Pinpoint the cell where the given text exists, returning its [x, y] midpoint coordinate. 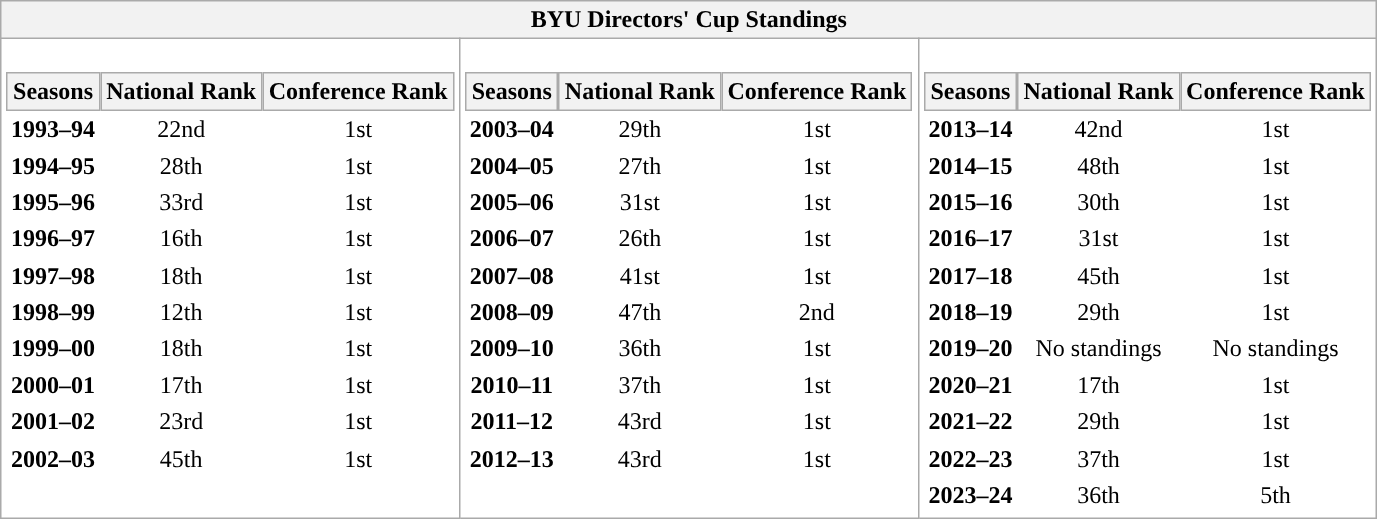
12th [182, 312]
2009–10 [512, 348]
2000–01 [53, 386]
33rd [182, 202]
2015–16 [971, 202]
1998–99 [53, 312]
2017–18 [971, 276]
26th [640, 240]
30th [1098, 202]
1997–98 [53, 276]
2003–04 [512, 130]
2020–21 [971, 386]
2019–20 [971, 348]
2013–14 [971, 130]
27th [640, 166]
1996–97 [53, 240]
2001–02 [53, 422]
1994–95 [53, 166]
2006–07 [512, 240]
23rd [182, 422]
2011–12 [512, 422]
5th [1276, 496]
2021–22 [971, 422]
2022–23 [971, 458]
2012–13 [512, 458]
2004–05 [512, 166]
22nd [182, 130]
BYU Directors' Cup Standings [689, 20]
2nd [816, 312]
2005–06 [512, 202]
2016–17 [971, 240]
2007–08 [512, 276]
2018–19 [971, 312]
47th [640, 312]
1995–96 [53, 202]
1999–00 [53, 348]
48th [1098, 166]
16th [182, 240]
2010–11 [512, 386]
42nd [1098, 130]
2008–09 [512, 312]
41st [640, 276]
1993–94 [53, 130]
2002–03 [53, 458]
2014–15 [971, 166]
28th [182, 166]
2023–24 [971, 496]
